From the cell containing the given text, extract its center point as (X, Y) coordinate. 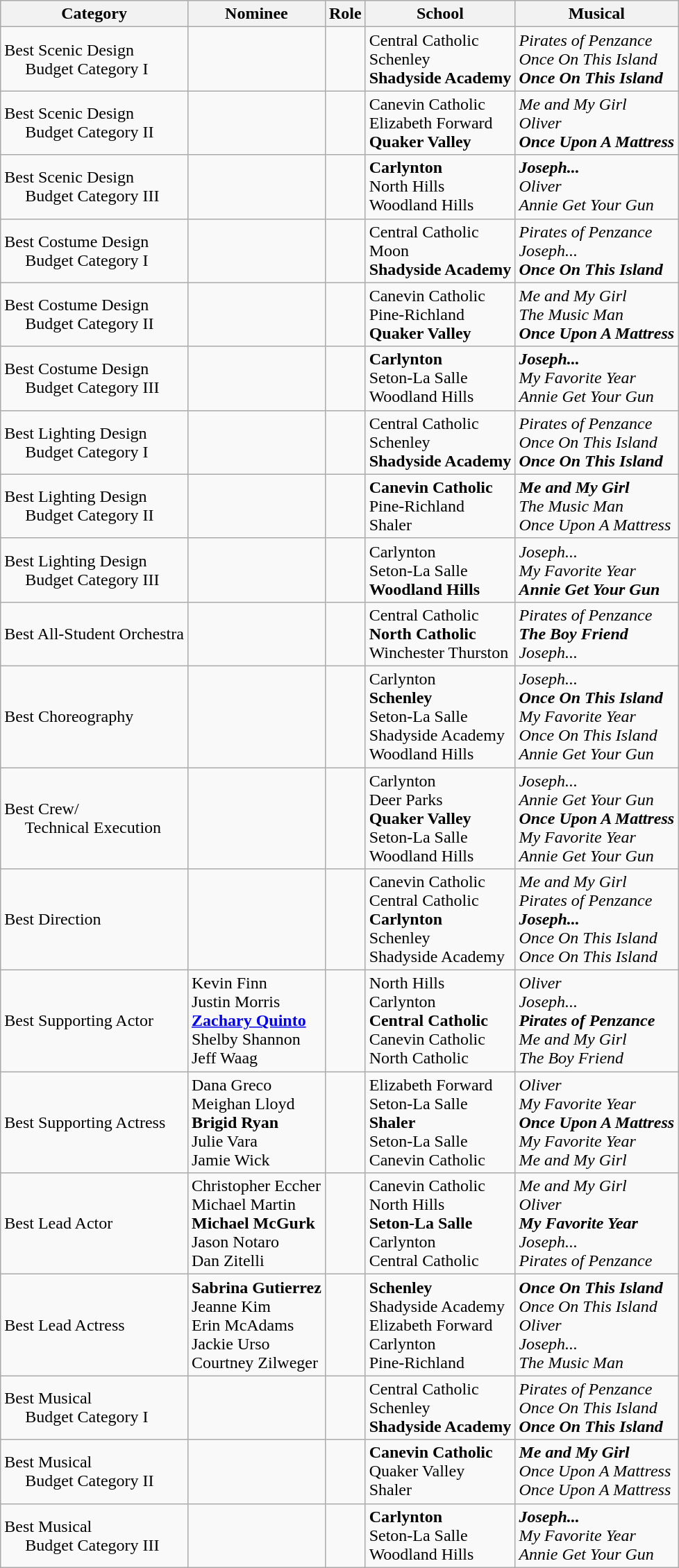
Best Lead Actress (94, 1325)
Best Musical Budget Category I (94, 1408)
Joseph...Once On This IslandMy Favorite YearOnce On This IslandAnnie Get Your Gun (597, 716)
School (440, 14)
Musical (597, 14)
Pirates of PenzanceThe Boy FriendJoseph... (597, 634)
Best Scenic Design Budget Category III (94, 187)
Best Scenic Design Budget Category I (94, 59)
CarlyntonDeer ParksQuaker ValleySeton-La SalleWoodland Hills (440, 818)
Role (345, 14)
Me and My GirlOliverMy Favorite YearJoseph...Pirates of Penzance (597, 1224)
Best Lighting Design Budget Category I (94, 442)
Best Costume Design Budget Category II (94, 314)
SchenleyShadyside AcademyElizabeth ForwardCarlyntonPine-Richland (440, 1325)
Joseph...Annie Get Your GunOnce Upon A MattressMy Favorite YearAnnie Get Your Gun (597, 818)
Pirates of PenzanceJoseph...Once On This Island (597, 251)
Sabrina GutierrezJeanne KimErin McAdamsJackie UrsoCourtney Zilweger (256, 1325)
Canevin CatholicPine-RichlandShaler (440, 506)
Joseph...OliverAnnie Get Your Gun (597, 187)
Best Costume Design Budget Category III (94, 378)
OliverJoseph...Pirates of PenzanceMe and My GirlThe Boy Friend (597, 1021)
Dana GrecoMeighan LloydBrigid RyanJulie VaraJamie Wick (256, 1122)
Canevin CatholicQuaker ValleyShaler (440, 1472)
Central CatholicNorth CatholicWinchester Thurston (440, 634)
Best Supporting Actress (94, 1122)
Best Lighting Design Budget Category II (94, 506)
Best Lead Actor (94, 1224)
Canevin CatholicCentral CatholicCarlyntonSchenleyShadyside Academy (440, 920)
Once On This IslandOnce On This IslandOliverJoseph...The Music Man (597, 1325)
Me and My GirlPirates of PenzanceJoseph...Once On This IslandOnce On This Island (597, 920)
North HillsCarlyntonCentral CatholicCanevin CatholicNorth Catholic (440, 1021)
Best Musical Budget Category II (94, 1472)
Christopher EccherMichael MartinMichael McGurkJason NotaroDan Zitelli (256, 1224)
Kevin FinnJustin MorrisZachary QuintoShelby ShannonJeff Waag (256, 1021)
Best Supporting Actor (94, 1021)
Category (94, 14)
Best Scenic Design Budget Category II (94, 123)
Best Lighting Design Budget Category III (94, 570)
Best Crew/ Technical Execution (94, 818)
Me and My GirlOnce Upon A MattressOnce Upon A Mattress (597, 1472)
Best Choreography (94, 716)
Canevin CatholicElizabeth ForwardQuaker Valley (440, 123)
Best Musical Budget Category III (94, 1535)
Canevin CatholicNorth HillsSeton-La SalleCarlyntonCentral Catholic (440, 1224)
OliverMy Favorite YearOnce Upon A MattressMy Favorite YearMe and My Girl (597, 1122)
CarlyntonSchenleySeton-La SalleShadyside AcademyWoodland Hills (440, 716)
Me and My GirlOliverOnce Upon A Mattress (597, 123)
Central CatholicMoonShadyside Academy (440, 251)
Canevin CatholicPine-RichlandQuaker Valley (440, 314)
Best All-Student Orchestra (94, 634)
Nominee (256, 14)
Elizabeth ForwardSeton-La SalleShalerSeton-La SalleCanevin Catholic (440, 1122)
Best Costume Design Budget Category I (94, 251)
Best Direction (94, 920)
CarlyntonNorth HillsWoodland Hills (440, 187)
